Extract the (x, y) coordinate from the center of the cell holding the provided text.  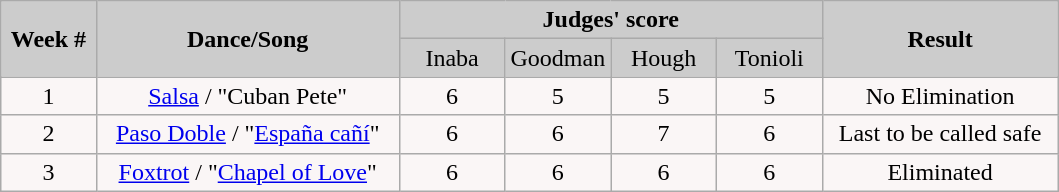
Eliminated (940, 172)
Goodman (558, 58)
Paso Doble / "España cañí" (248, 134)
Judges' score (610, 20)
Salsa / "Cuban Pete" (248, 96)
Result (940, 39)
No Elimination (940, 96)
Last to be called safe (940, 134)
1 (48, 96)
Foxtrot / "Chapel of Love" (248, 172)
3 (48, 172)
Inaba (452, 58)
Week # (48, 39)
7 (664, 134)
2 (48, 134)
Dance/Song (248, 39)
Hough (664, 58)
Tonioli (769, 58)
